Identify which cell holds the provided text, then report its [x, y] central coordinate. 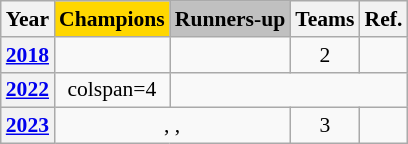
Ref. [384, 19]
3 [324, 126]
Runners-up [230, 19]
2 [324, 55]
Champions [112, 19]
colspan=4 [112, 90]
Year [28, 19]
2022 [28, 90]
2023 [28, 126]
2018 [28, 55]
, , [172, 126]
Teams [324, 19]
